Find where the given text appears and provide that cell's center as (x, y) coordinate. 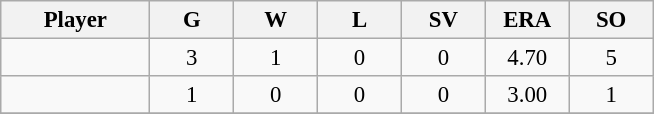
G (192, 20)
W (276, 20)
SV (443, 20)
Player (76, 20)
3.00 (527, 95)
5 (611, 58)
SO (611, 20)
3 (192, 58)
4.70 (527, 58)
ERA (527, 20)
L (360, 20)
